From the cell containing the given text, extract its center point as [X, Y] coordinate. 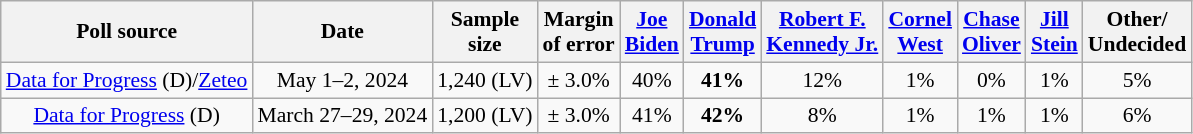
DonaldTrump [722, 32]
Data for Progress (D)/Zeteo [127, 80]
1,200 (LV) [484, 116]
1,240 (LV) [484, 80]
0% [992, 80]
March 27–29, 2024 [342, 116]
ChaseOliver [992, 32]
Data for Progress (D) [127, 116]
CornelWest [920, 32]
Other/Undecided [1137, 32]
8% [822, 116]
Samplesize [484, 32]
5% [1137, 80]
JillStein [1054, 32]
Marginof error [579, 32]
42% [722, 116]
May 1–2, 2024 [342, 80]
40% [652, 80]
JoeBiden [652, 32]
Robert F.Kennedy Jr. [822, 32]
Date [342, 32]
6% [1137, 116]
12% [822, 80]
Poll source [127, 32]
